Capture the cell that displays the provided text and extract its [x, y] central coordinate. 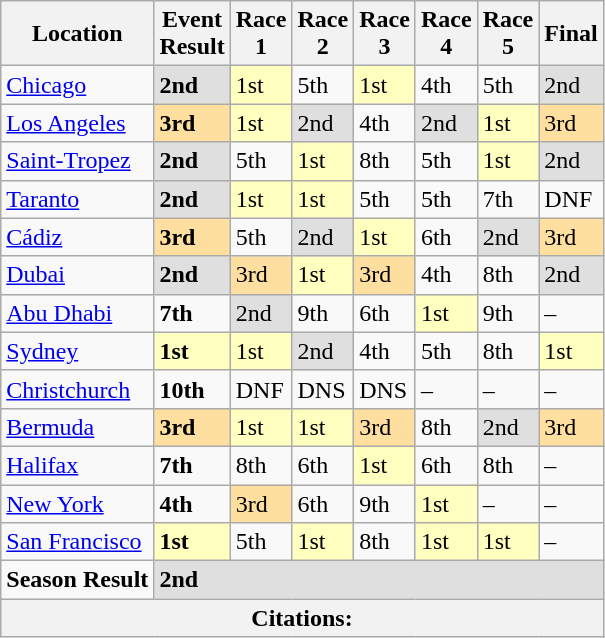
Race3 [385, 34]
Citations: [302, 618]
Race5 [508, 34]
Abu Dhabi [78, 313]
Christchurch [78, 389]
Taranto [78, 199]
Dubai [78, 275]
Cádiz [78, 237]
Los Angeles [78, 123]
Chicago [78, 85]
EventResult [192, 34]
Final [571, 34]
Location [78, 34]
San Francisco [78, 542]
Halifax [78, 465]
Race4 [446, 34]
Sydney [78, 351]
Saint-Tropez [78, 161]
Race1 [261, 34]
Season Result [78, 580]
New York [78, 503]
10th [192, 389]
Race2 [323, 34]
Bermuda [78, 427]
